Identify which cell holds the provided text, then report its [x, y] central coordinate. 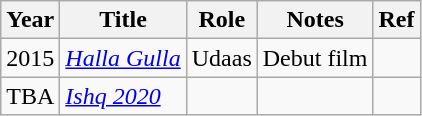
Debut film [315, 58]
2015 [30, 58]
Ishq 2020 [123, 96]
Notes [315, 20]
TBA [30, 96]
Year [30, 20]
Halla Gulla [123, 58]
Role [222, 20]
Udaas [222, 58]
Ref [396, 20]
Title [123, 20]
